Output the [x, y] coordinate of the center of the cell containing the given text.  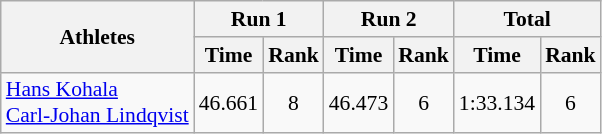
Hans KohalaCarl-Johan Lindqvist [98, 102]
Run 1 [259, 19]
Run 2 [389, 19]
8 [294, 102]
46.661 [228, 102]
Total [528, 19]
1:33.134 [497, 102]
Athletes [98, 36]
46.473 [358, 102]
